Output the [x, y] coordinate of the center of the cell containing the given text.  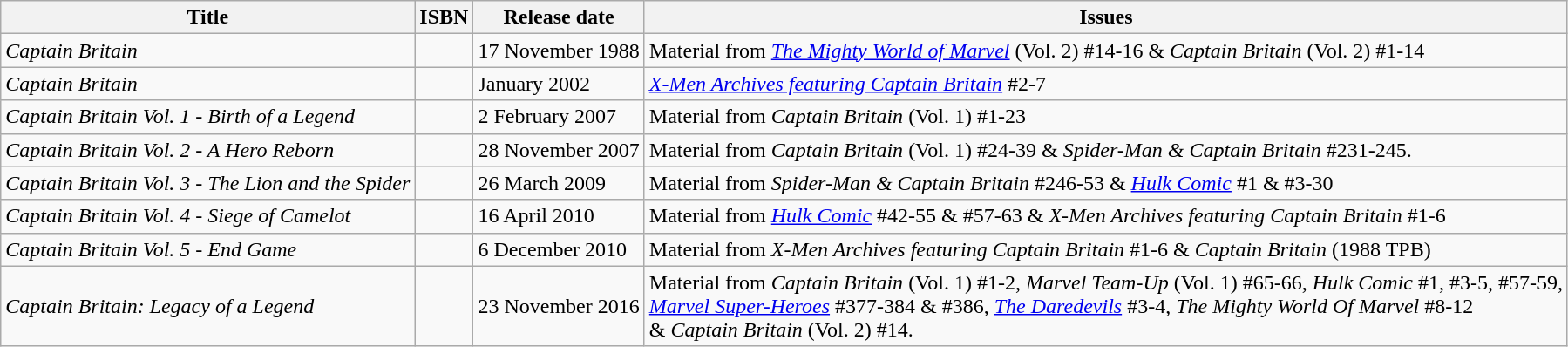
Material from Hulk Comic #42-55 & #57-63 & X-Men Archives featuring Captain Britain #1-6 [1105, 216]
Title [207, 17]
Issues [1105, 17]
Captain Britain Vol. 3 - The Lion and the Spider [207, 183]
Captain Britain Vol. 4 - Siege of Camelot [207, 216]
6 December 2010 [559, 249]
Material from The Mighty World of Marvel (Vol. 2) #14-16 & Captain Britain (Vol. 2) #1-14 [1105, 51]
January 2002 [559, 84]
X-Men Archives featuring Captain Britain #2-7 [1105, 84]
Material from X-Men Archives featuring Captain Britain #1-6 & Captain Britain (1988 TPB) [1105, 249]
Release date [559, 17]
Material from Captain Britain (Vol. 1) #24-39 & Spider-Man & Captain Britain #231-245. [1105, 150]
Material from Spider-Man & Captain Britain #246-53 & Hulk Comic #1 & #3-30 [1105, 183]
Material from Captain Britain (Vol. 1) #1-23 [1105, 117]
ISBN [445, 17]
Captain Britain Vol. 5 - End Game [207, 249]
Captain Britain: Legacy of a Legend [207, 306]
2 February 2007 [559, 117]
16 April 2010 [559, 216]
17 November 1988 [559, 51]
Captain Britain Vol. 2 - A Hero Reborn [207, 150]
28 November 2007 [559, 150]
Captain Britain Vol. 1 - Birth of a Legend [207, 117]
23 November 2016 [559, 306]
26 March 2009 [559, 183]
